Return the [X, Y] coordinate for the center point of the cell that contains the specified text.  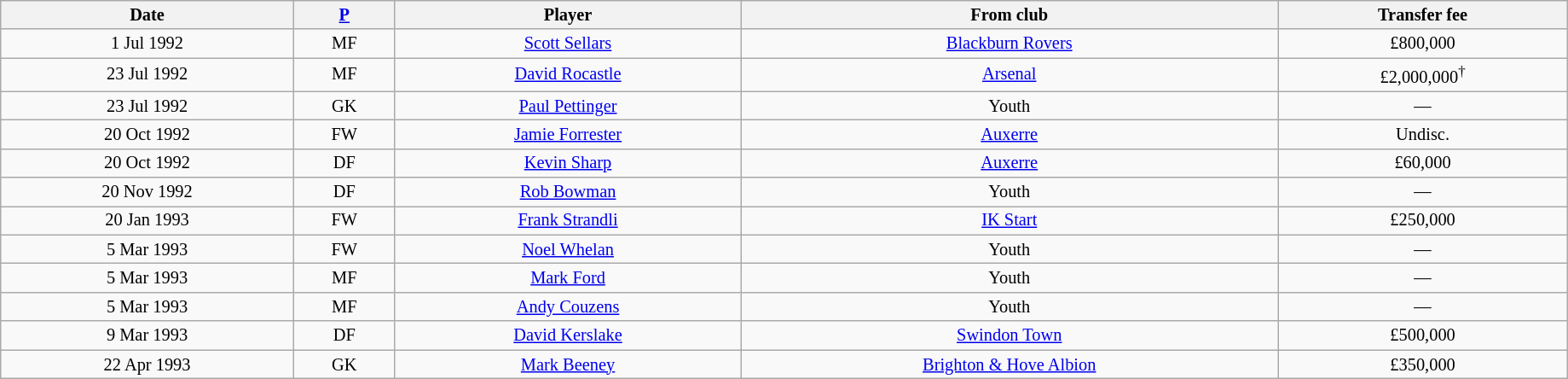
Rob Bowman [568, 192]
P [344, 15]
From club [1010, 15]
Undisc. [1423, 134]
Andy Couzens [568, 306]
£800,000 [1423, 44]
20 Nov 1992 [148, 192]
Blackburn Rovers [1010, 44]
Mark Beeney [568, 364]
Swindon Town [1010, 335]
Scott Sellars [568, 44]
22 Apr 1993 [148, 364]
Arsenal [1010, 75]
£350,000 [1423, 364]
Mark Ford [568, 278]
Player [568, 15]
£250,000 [1423, 220]
Brighton & Hove Albion [1010, 364]
£500,000 [1423, 335]
9 Mar 1993 [148, 335]
Paul Pettinger [568, 106]
Frank Strandli [568, 220]
David Kerslake [568, 335]
Kevin Sharp [568, 163]
Jamie Forrester [568, 134]
Noel Whelan [568, 249]
David Rocastle [568, 75]
Date [148, 15]
£2,000,000† [1423, 75]
IK Start [1010, 220]
20 Jan 1993 [148, 220]
1 Jul 1992 [148, 44]
Transfer fee [1423, 15]
£60,000 [1423, 163]
